Provide the [x, y] coordinate of the cell's center where the given text is located.  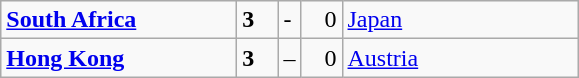
- [290, 20]
South Africa [119, 20]
Austria [460, 58]
Hong Kong [119, 58]
– [290, 58]
Japan [460, 20]
